Find where the given text appears and provide that cell's center as [x, y] coordinate. 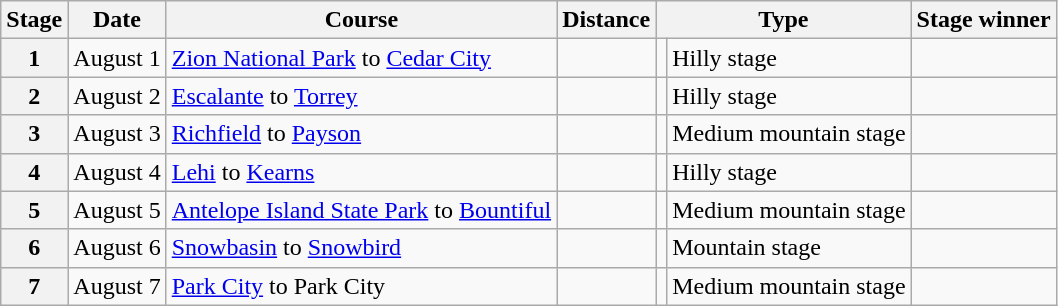
Lehi to Kearns [361, 172]
6 [34, 248]
Stage [34, 20]
Stage winner [984, 20]
5 [34, 210]
Richfield to Payson [361, 134]
August 6 [117, 248]
Snowbasin to Snowbird [361, 248]
Antelope Island State Park to Bountiful [361, 210]
Date [117, 20]
August 7 [117, 286]
Park City to Park City [361, 286]
August 4 [117, 172]
August 5 [117, 210]
August 2 [117, 96]
4 [34, 172]
Zion National Park to Cedar City [361, 58]
Mountain stage [789, 248]
Type [784, 20]
7 [34, 286]
August 3 [117, 134]
Distance [606, 20]
Escalante to Torrey [361, 96]
1 [34, 58]
2 [34, 96]
3 [34, 134]
Course [361, 20]
August 1 [117, 58]
